From the cell containing the given text, extract its center point as [x, y] coordinate. 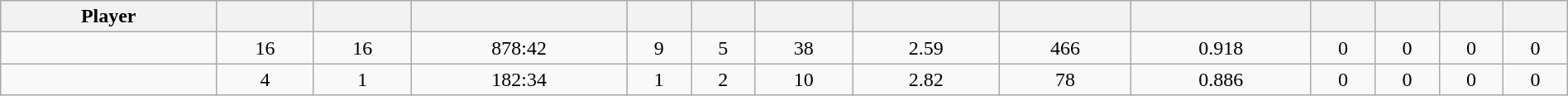
466 [1065, 48]
10 [804, 79]
2.82 [926, 79]
9 [658, 48]
2.59 [926, 48]
2 [723, 79]
0.886 [1221, 79]
0.918 [1221, 48]
38 [804, 48]
78 [1065, 79]
878:42 [519, 48]
5 [723, 48]
Player [109, 17]
182:34 [519, 79]
4 [265, 79]
